Find where the given text appears and provide that cell's center as [x, y] coordinate. 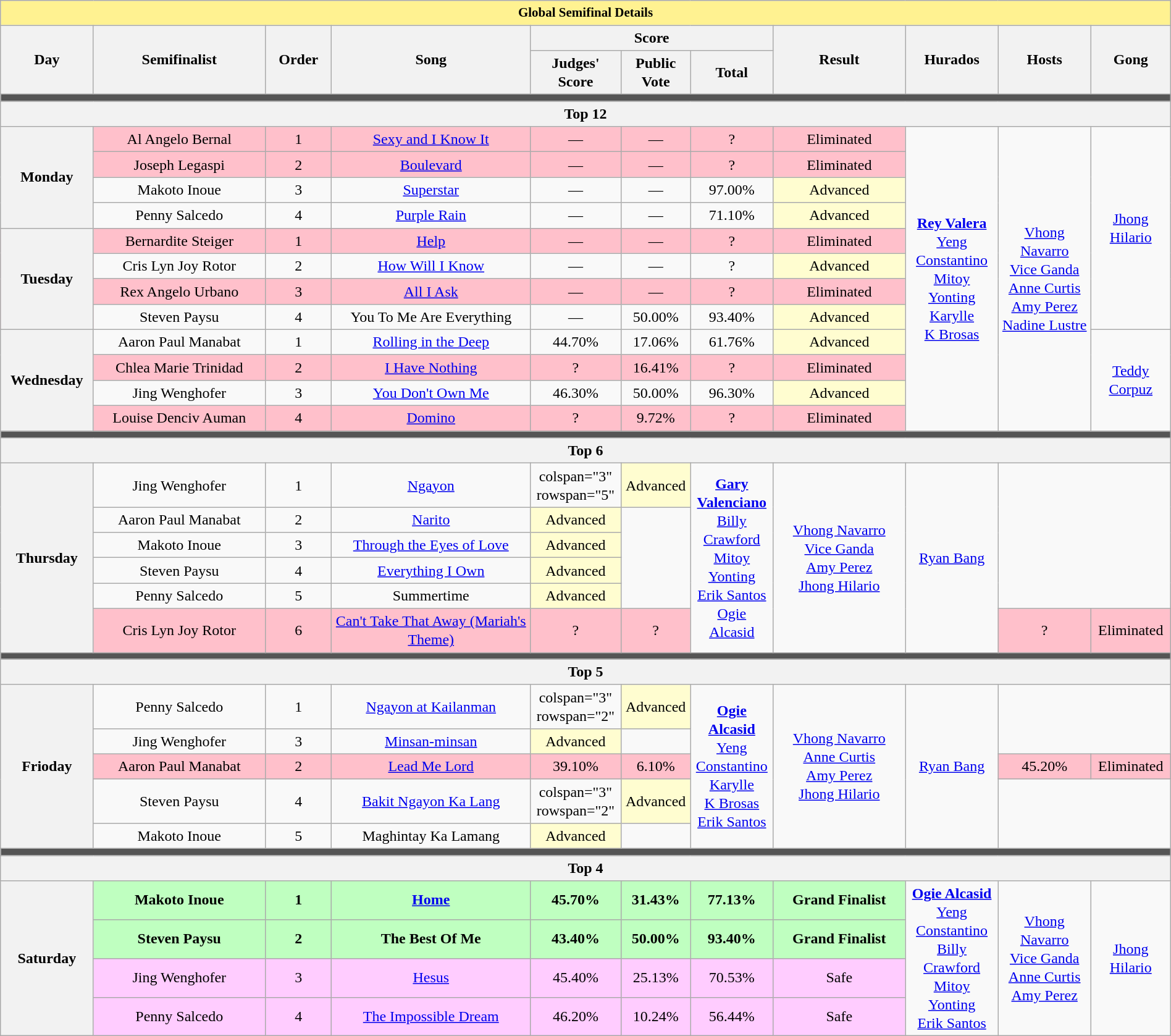
Global Semifinal Details [585, 13]
45.20% [1044, 766]
Help [431, 241]
96.30% [731, 393]
39.10% [576, 766]
Hurados [952, 60]
How Will I Know [431, 266]
Vhong NavarroVice GandaAmy PerezJhong Hilario [839, 558]
9.72% [656, 419]
43.40% [576, 939]
Frioday [47, 766]
Tuesday [47, 279]
61.76% [731, 342]
46.20% [576, 1017]
Ngayon [431, 486]
Judges' Score [576, 73]
The Impossible Dream [431, 1017]
70.53% [731, 977]
Ngayon at Kailanman [431, 707]
Ogie AlcasidYeng ConstantinoKarylleK BrosasErik Santos [731, 766]
Song [431, 60]
Monday [47, 177]
Boulevard [431, 164]
Saturday [47, 959]
I Have Nothing [431, 367]
16.41% [656, 367]
Sexy and I Know It [431, 140]
25.13% [656, 977]
All I Ask [431, 292]
31.43% [656, 901]
Vhong NavarroVice GandaAnne CurtisAmy Perez [1044, 959]
6 [299, 630]
The Best Of Me [431, 939]
46.30% [576, 393]
Louise Denciv Auman [179, 419]
77.13% [731, 901]
Vhong NavarroAnne CurtisAmy PerezJhong Hilario [839, 766]
Bakit Ngayon Ka Lang [431, 801]
Gary ValencianoBilly CrawfordMitoy YontingErik SantosOgie Alcasid [731, 558]
Rey ValeraYeng ConstantinoMitoy YontingKarylleK Brosas [952, 279]
Hosts [1044, 60]
Semifinalist [179, 60]
6.10% [656, 766]
Public Vote [656, 73]
56.44% [731, 1017]
Ogie AlcasidYeng ConstantinoBilly CrawfordMitoy YontingErik Santos [952, 959]
Everything I Own [431, 571]
You Don't Own Me [431, 393]
Superstar [431, 190]
You To Me Are Everything [431, 316]
Result [839, 60]
Purple Rain [431, 215]
Home [431, 901]
Al Angelo Bernal [179, 140]
Teddy Corpuz [1130, 380]
Chlea Marie Trinidad [179, 367]
Gong [1130, 60]
45.70% [576, 901]
Hesus [431, 977]
Joseph Legaspi [179, 164]
Thursday [47, 558]
45.40% [576, 977]
Domino [431, 419]
Order [299, 60]
Top 4 [585, 869]
colspan="3" rowspan="5" [576, 486]
Bernardite Steiger [179, 241]
71.10% [731, 215]
Top 6 [585, 451]
17.06% [656, 342]
Vhong NavarroVice GandaAnne CurtisAmy PerezNadine Lustre [1044, 279]
Through the Eyes of Love [431, 545]
10.24% [656, 1017]
Score [652, 38]
Minsan-minsan [431, 741]
Wednesday [47, 380]
97.00% [731, 190]
Top 5 [585, 672]
Narito [431, 520]
Rolling in the Deep [431, 342]
Total [731, 73]
Rex Angelo Urbano [179, 292]
Maghintay Ka Lamang [431, 836]
Can't Take That Away (Mariah's Theme) [431, 630]
Lead Me Lord [431, 766]
Day [47, 60]
Summertime [431, 596]
44.70% [576, 342]
Top 12 [585, 114]
